Provide the [X, Y] coordinate of the cell's center where the given text is located.  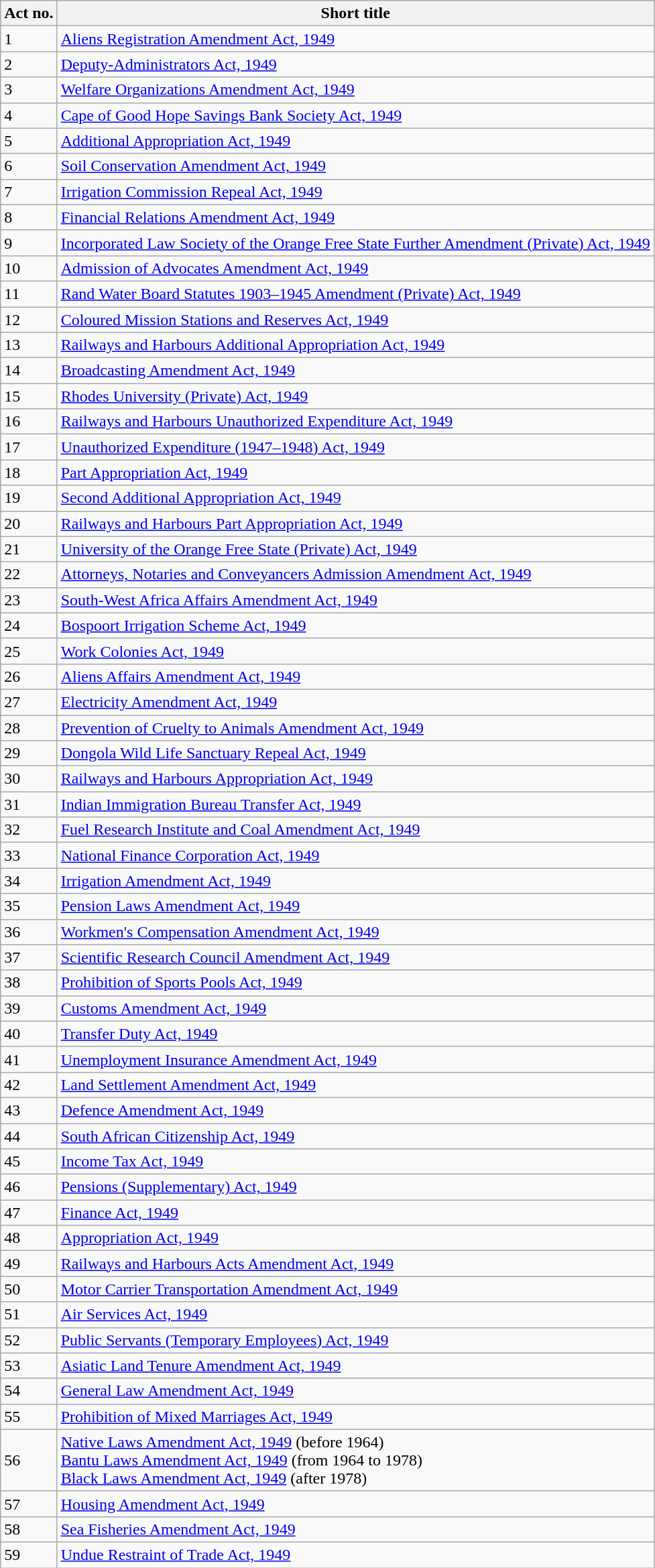
45 [29, 1162]
Aliens Registration Amendment Act, 1949 [355, 39]
13 [29, 345]
59 [29, 1555]
Short title [355, 13]
Public Servants (Temporary Employees) Act, 1949 [355, 1340]
48 [29, 1238]
19 [29, 498]
Rhodes University (Private) Act, 1949 [355, 396]
55 [29, 1416]
Unemployment Insurance Amendment Act, 1949 [355, 1059]
20 [29, 524]
Sea Fisheries Amendment Act, 1949 [355, 1529]
50 [29, 1289]
Second Additional Appropriation Act, 1949 [355, 498]
10 [29, 268]
34 [29, 881]
Electricity Amendment Act, 1949 [355, 702]
Finance Act, 1949 [355, 1213]
Financial Relations Amendment Act, 1949 [355, 217]
Income Tax Act, 1949 [355, 1162]
Railways and Harbours Part Appropriation Act, 1949 [355, 524]
25 [29, 651]
Pension Laws Amendment Act, 1949 [355, 906]
South African Citizenship Act, 1949 [355, 1136]
Unauthorized Expenditure (1947–1948) Act, 1949 [355, 447]
Prohibition of Sports Pools Act, 1949 [355, 983]
52 [29, 1340]
2 [29, 64]
37 [29, 957]
11 [29, 294]
28 [29, 727]
41 [29, 1059]
17 [29, 447]
University of the Orange Free State (Private) Act, 1949 [355, 549]
Housing Amendment Act, 1949 [355, 1504]
42 [29, 1085]
Asiatic Land Tenure Amendment Act, 1949 [355, 1366]
31 [29, 804]
4 [29, 115]
39 [29, 1008]
49 [29, 1264]
Work Colonies Act, 1949 [355, 651]
3 [29, 90]
General Law Amendment Act, 1949 [355, 1391]
5 [29, 141]
Broadcasting Amendment Act, 1949 [355, 371]
Dongola Wild Life Sanctuary Repeal Act, 1949 [355, 753]
56 [29, 1460]
Scientific Research Council Amendment Act, 1949 [355, 957]
23 [29, 600]
35 [29, 906]
57 [29, 1504]
14 [29, 371]
18 [29, 473]
Coloured Mission Stations and Reserves Act, 1949 [355, 320]
Railways and Harbours Appropriation Act, 1949 [355, 779]
Undue Restraint of Trade Act, 1949 [355, 1555]
Pensions (Supplementary) Act, 1949 [355, 1187]
Rand Water Board Statutes 1903–1945 Amendment (Private) Act, 1949 [355, 294]
Air Services Act, 1949 [355, 1315]
Aliens Affairs Amendment Act, 1949 [355, 676]
Workmen's Compensation Amendment Act, 1949 [355, 932]
Land Settlement Amendment Act, 1949 [355, 1085]
Deputy-Administrators Act, 1949 [355, 64]
6 [29, 166]
33 [29, 855]
Railways and Harbours Unauthorized Expenditure Act, 1949 [355, 422]
Native Laws Amendment Act, 1949 (before 1964) Bantu Laws Amendment Act, 1949 (from 1964 to 1978) Black Laws Amendment Act, 1949 (after 1978) [355, 1460]
29 [29, 753]
46 [29, 1187]
Admission of Advocates Amendment Act, 1949 [355, 268]
Railways and Harbours Acts Amendment Act, 1949 [355, 1264]
Soil Conservation Amendment Act, 1949 [355, 166]
53 [29, 1366]
22 [29, 575]
21 [29, 549]
9 [29, 243]
32 [29, 830]
15 [29, 396]
16 [29, 422]
43 [29, 1110]
Act no. [29, 13]
Indian Immigration Bureau Transfer Act, 1949 [355, 804]
44 [29, 1136]
Defence Amendment Act, 1949 [355, 1110]
Irrigation Commission Repeal Act, 1949 [355, 192]
40 [29, 1034]
27 [29, 702]
Prevention of Cruelty to Animals Amendment Act, 1949 [355, 727]
Motor Carrier Transportation Amendment Act, 1949 [355, 1289]
58 [29, 1529]
Prohibition of Mixed Marriages Act, 1949 [355, 1416]
Attorneys, Notaries and Conveyancers Admission Amendment Act, 1949 [355, 575]
1 [29, 39]
Customs Amendment Act, 1949 [355, 1008]
7 [29, 192]
National Finance Corporation Act, 1949 [355, 855]
Incorporated Law Society of the Orange Free State Further Amendment (Private) Act, 1949 [355, 243]
54 [29, 1391]
51 [29, 1315]
47 [29, 1213]
38 [29, 983]
Railways and Harbours Additional Appropriation Act, 1949 [355, 345]
Irrigation Amendment Act, 1949 [355, 881]
Appropriation Act, 1949 [355, 1238]
Bospoort Irrigation Scheme Act, 1949 [355, 625]
Transfer Duty Act, 1949 [355, 1034]
Part Appropriation Act, 1949 [355, 473]
Additional Appropriation Act, 1949 [355, 141]
12 [29, 320]
36 [29, 932]
8 [29, 217]
Welfare Organizations Amendment Act, 1949 [355, 90]
Cape of Good Hope Savings Bank Society Act, 1949 [355, 115]
30 [29, 779]
26 [29, 676]
24 [29, 625]
South-West Africa Affairs Amendment Act, 1949 [355, 600]
Fuel Research Institute and Coal Amendment Act, 1949 [355, 830]
